Provide the (X, Y) coordinate of the cell's center where the given text is located.  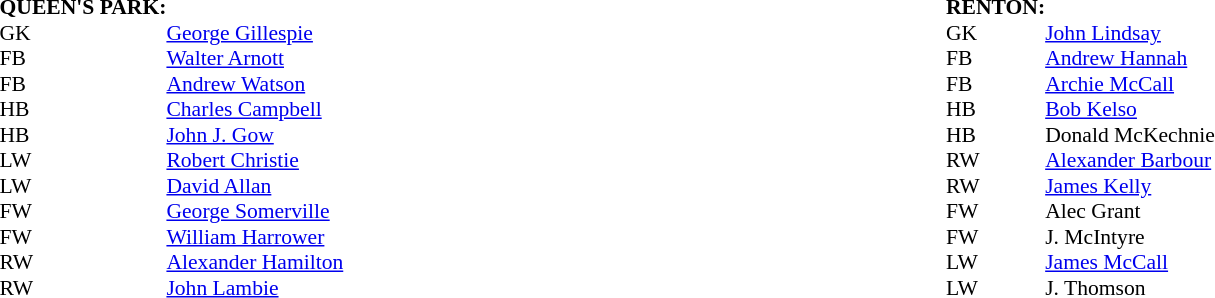
J. McIntyre (1130, 237)
James Kelly (1130, 186)
William Harrower (254, 237)
Alexander Hamilton (254, 263)
Alec Grant (1130, 211)
Andrew Hannah (1130, 59)
David Allan (254, 186)
James McCall (1130, 263)
Walter Arnott (254, 59)
Donald McKechnie (1130, 135)
George Gillespie (254, 33)
Charles Campbell (254, 109)
Robert Christie (254, 161)
John J. Gow (254, 135)
Bob Kelso (1130, 109)
Alexander Barbour (1130, 161)
Archie McCall (1130, 84)
John Lindsay (1130, 33)
Andrew Watson (254, 84)
George Somerville (254, 211)
